Return [x, y] of the center of cell containing provided text 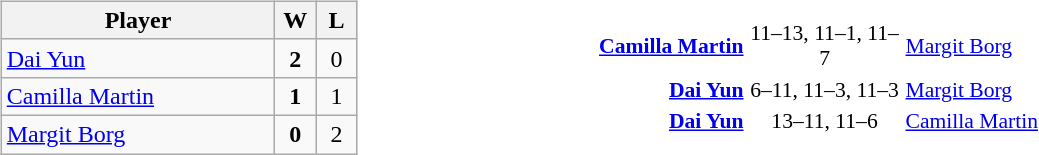
Margit Borg [138, 134]
Player [138, 20]
6–11, 11–3, 11–3 [824, 90]
W [296, 20]
11–13, 11–1, 11–7 [824, 46]
13–11, 11–6 [824, 121]
L [336, 20]
